Detect which cell encompasses the target text, then output its (X, Y) center coordinate. 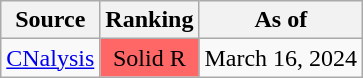
March 16, 2024 (281, 58)
Solid R (150, 58)
Ranking (150, 20)
As of (281, 20)
Source (50, 20)
CNalysis (50, 58)
